Identify which cell holds the provided text, then report its (X, Y) central coordinate. 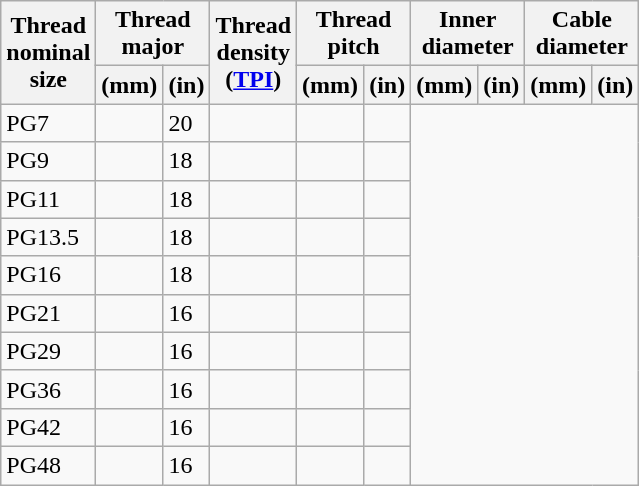
Thread nominal size (48, 52)
PG48 (48, 465)
PG11 (48, 199)
PG21 (48, 313)
Thread major (153, 34)
PG7 (48, 123)
PG9 (48, 161)
PG36 (48, 389)
Thread pitch (354, 34)
Inner diameter (468, 34)
Thread density (TPI) (254, 52)
PG29 (48, 351)
PG13.5 (48, 237)
PG16 (48, 275)
20 (186, 123)
PG42 (48, 427)
Cable diameter (582, 34)
